Scan for the cell matching the given text and deliver its [X, Y] coordinate at center. 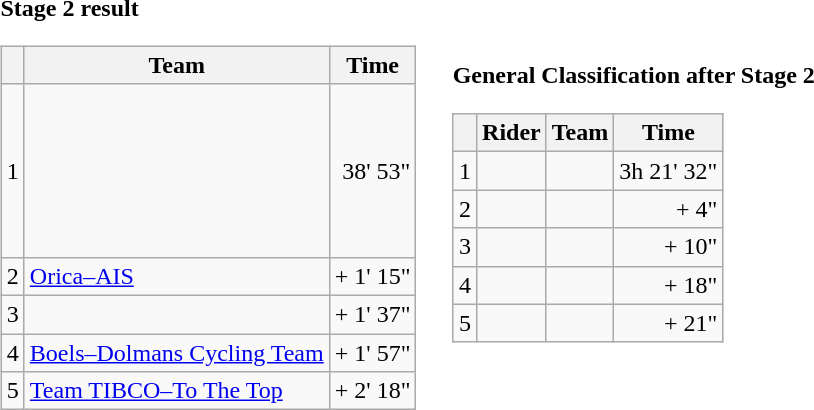
+ 1' 57" [372, 353]
Team TIBCO–To The Top [176, 391]
+ 4" [668, 209]
38' 53" [372, 170]
Orica–AIS [176, 276]
Rider [512, 133]
Boels–Dolmans Cycling Team [176, 353]
+ 1' 15" [372, 276]
+ 10" [668, 247]
+ 21" [668, 323]
+ 1' 37" [372, 314]
+ 2' 18" [372, 391]
3h 21' 32" [668, 171]
+ 18" [668, 285]
